Search for the cell housing the specified text and yield its [x, y] center coordinate. 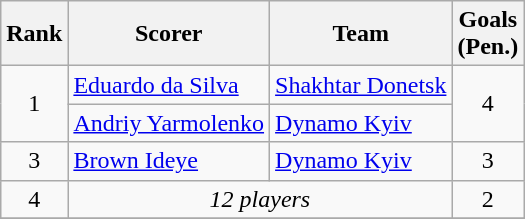
Team [361, 34]
2 [488, 199]
Goals(Pen.) [488, 34]
1 [34, 104]
Scorer [169, 34]
12 players [260, 199]
Rank [34, 34]
Eduardo da Silva [169, 85]
Shakhtar Donetsk [361, 85]
Andriy Yarmolenko [169, 123]
Brown Ideye [169, 161]
